Extract the [X, Y] coordinate from the center of the cell holding the provided text.  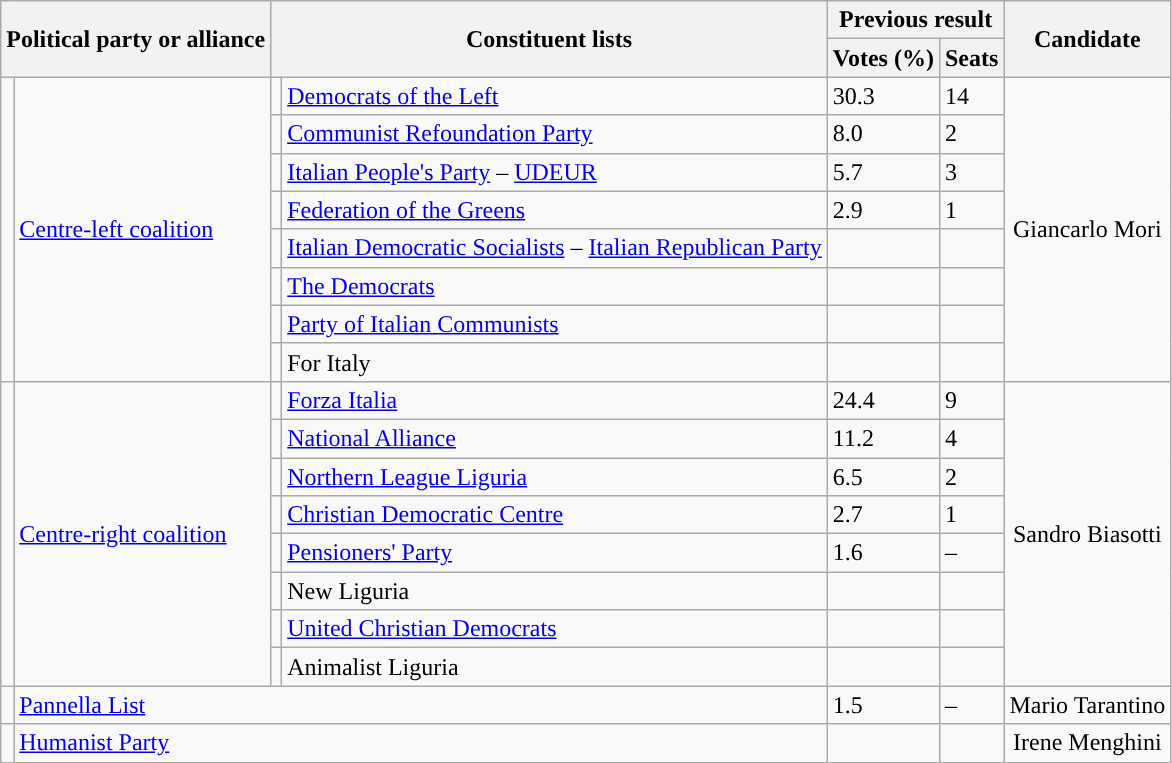
The Democrats [555, 286]
United Christian Democrats [555, 629]
Humanist Party [421, 743]
New Liguria [555, 591]
For Italy [555, 362]
24.4 [883, 400]
Animalist Liguria [555, 667]
Communist Refoundation Party [555, 134]
Italian People's Party – UDEUR [555, 172]
3 [971, 172]
Centre-left coalition [142, 229]
Constituent lists [550, 39]
Mario Tarantino [1088, 705]
Previous result [916, 20]
6.5 [883, 477]
30.3 [883, 96]
11.2 [883, 438]
Italian Democratic Socialists – Italian Republican Party [555, 248]
Irene Menghini [1088, 743]
Seats [971, 58]
9 [971, 400]
Christian Democratic Centre [555, 515]
Candidate [1088, 39]
2.9 [883, 210]
8.0 [883, 134]
Democrats of the Left [555, 96]
National Alliance [555, 438]
2.7 [883, 515]
Northern League Liguria [555, 477]
Pensioners' Party [555, 553]
14 [971, 96]
1.6 [883, 553]
1.5 [883, 705]
4 [971, 438]
Party of Italian Communists [555, 324]
Sandro Biasotti [1088, 533]
Federation of the Greens [555, 210]
5.7 [883, 172]
Giancarlo Mori [1088, 229]
Pannella List [421, 705]
Centre-right coalition [142, 533]
Political party or alliance [136, 39]
Forza Italia [555, 400]
Votes (%) [883, 58]
